Return the [x, y] coordinate for the center point of the cell that contains the specified text.  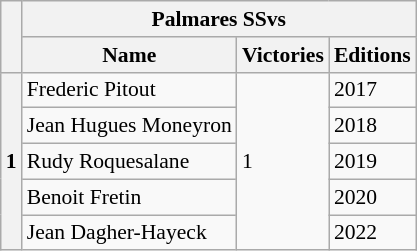
Benoit Fretin [130, 197]
Frederic Pitout [130, 90]
2020 [372, 197]
Editions [372, 55]
2018 [372, 126]
Jean Dagher-Hayeck [130, 233]
Rudy Roquesalane [130, 162]
2017 [372, 90]
Jean Hugues Moneyron [130, 126]
Palmares SSvs [219, 19]
2019 [372, 162]
Victories [283, 55]
2022 [372, 233]
Name [130, 55]
